Extract the [X, Y] coordinate from the center of the cell holding the provided text.  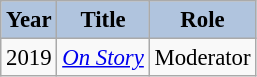
2019 [29, 58]
Title [103, 20]
Year [29, 20]
On Story [103, 58]
Role [202, 20]
Moderator [202, 58]
